Extract the (X, Y) coordinate from the center of the cell holding the provided text.  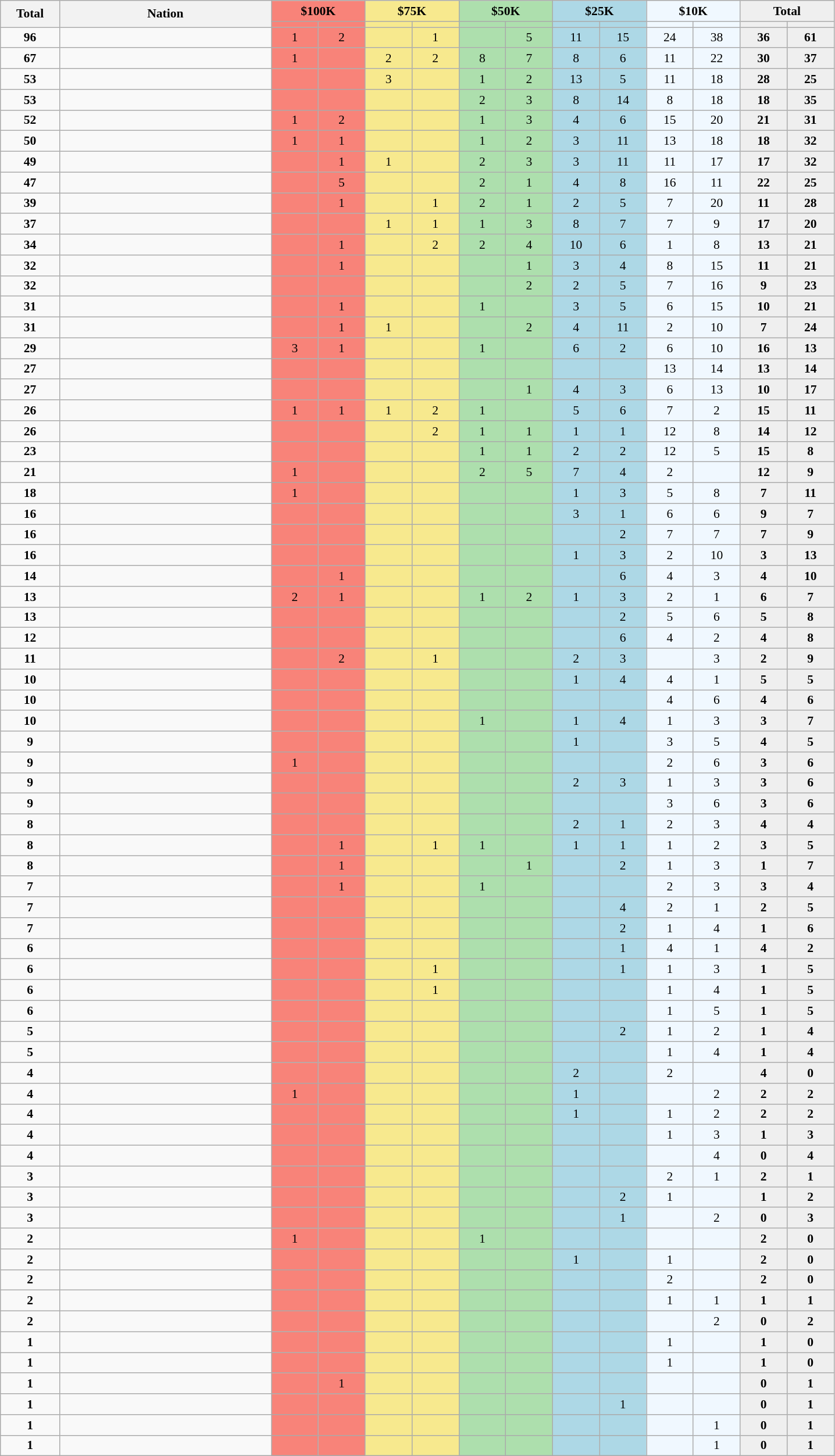
39 (30, 203)
30 (764, 59)
61 (811, 38)
67 (30, 59)
52 (30, 120)
49 (30, 162)
29 (30, 348)
$100K (317, 11)
$25K (599, 11)
$75K (412, 11)
$50K (506, 11)
38 (716, 38)
47 (30, 183)
96 (30, 38)
36 (764, 38)
50 (30, 141)
$10K (693, 11)
34 (30, 245)
35 (811, 100)
Nation (165, 14)
